Return the [X, Y] coordinate for the center point of the cell that contains the specified text.  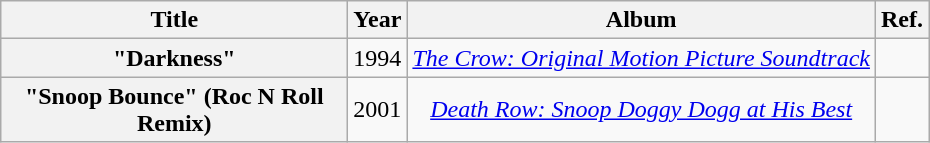
"Darkness" [174, 58]
Death Row: Snoop Doggy Dogg at His Best [642, 110]
"Snoop Bounce" (Roc N Roll Remix) [174, 110]
Album [642, 20]
Year [378, 20]
The Crow: Original Motion Picture Soundtrack [642, 58]
Title [174, 20]
1994 [378, 58]
Ref. [902, 20]
2001 [378, 110]
